Extract the (X, Y) coordinate from the center of the cell holding the provided text.  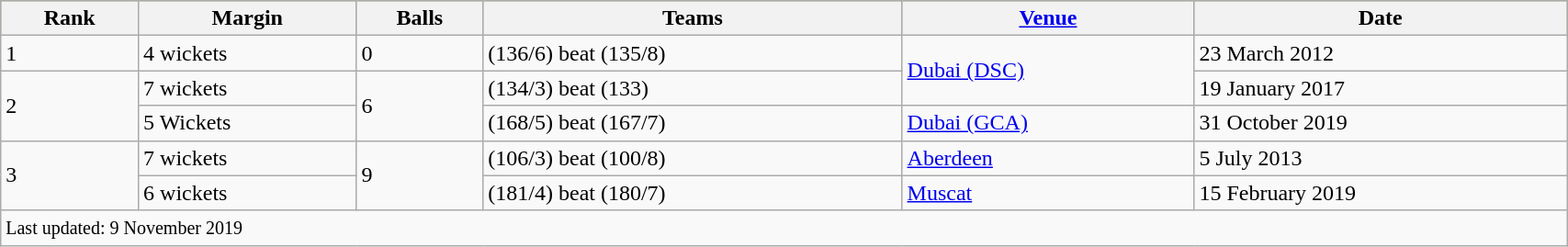
Last updated: 9 November 2019 (784, 228)
Aberdeen (1048, 158)
(168/5) beat (167/7) (693, 123)
5 July 2013 (1381, 158)
23 March 2012 (1381, 53)
2 (70, 106)
3 (70, 175)
(181/4) beat (180/7) (693, 193)
(136/6) beat (135/8) (693, 53)
Venue (1048, 18)
19 January 2017 (1381, 88)
Date (1381, 18)
Teams (693, 18)
Dubai (DSC) (1048, 71)
(106/3) beat (100/8) (693, 158)
6 (420, 106)
4 wickets (248, 53)
Rank (70, 18)
Balls (420, 18)
15 February 2019 (1381, 193)
(134/3) beat (133) (693, 88)
Muscat (1048, 193)
0 (420, 53)
Dubai (GCA) (1048, 123)
6 wickets (248, 193)
5 Wickets (248, 123)
Margin (248, 18)
31 October 2019 (1381, 123)
9 (420, 175)
1 (70, 53)
